From the cell containing the given text, extract its center point as [x, y] coordinate. 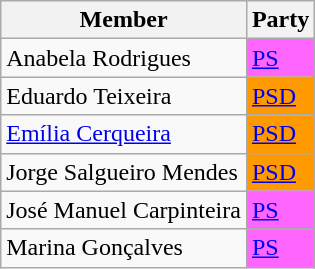
Jorge Salgueiro Mendes [124, 172]
Emília Cerqueira [124, 134]
Member [124, 20]
Anabela Rodrigues [124, 58]
Marina Gonçalves [124, 248]
José Manuel Carpinteira [124, 210]
Party [280, 20]
Eduardo Teixeira [124, 96]
